Search for the cell housing the specified text and yield its [X, Y] center coordinate. 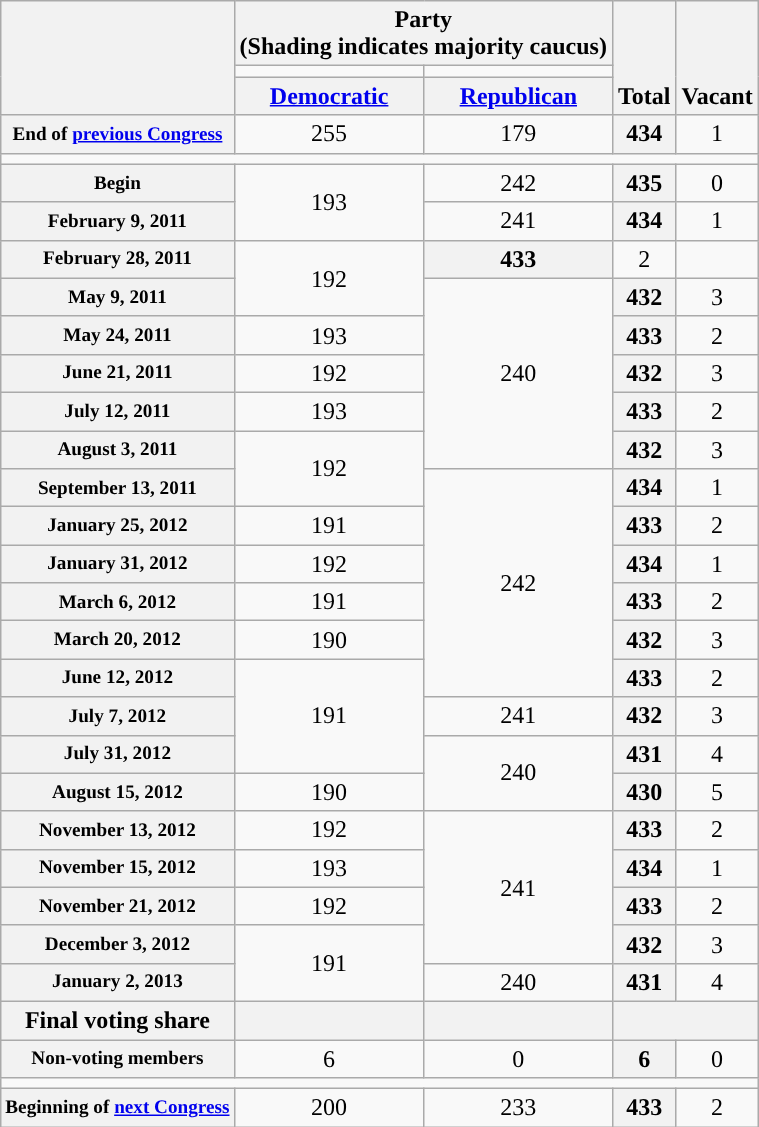
January 25, 2012 [118, 526]
Vacant [717, 58]
August 15, 2012 [118, 792]
200 [329, 1108]
March 20, 2012 [118, 640]
December 3, 2012 [118, 944]
Final voting share [118, 1020]
February 28, 2011 [118, 259]
July 7, 2012 [118, 716]
November 21, 2012 [118, 906]
September 13, 2011 [118, 488]
July 31, 2012 [118, 754]
Total [644, 58]
End of previous Congress [118, 134]
5 [717, 792]
May 24, 2011 [118, 335]
Begin [118, 183]
March 6, 2012 [118, 602]
Non-voting members [118, 1059]
June 21, 2011 [118, 373]
179 [518, 134]
255 [329, 134]
May 9, 2011 [118, 297]
January 2, 2013 [118, 982]
430 [644, 792]
August 3, 2011 [118, 449]
February 9, 2011 [118, 221]
July 12, 2011 [118, 411]
Beginning of next Congress [118, 1108]
June 12, 2012 [118, 678]
Democratic [329, 96]
Republican [518, 96]
435 [644, 183]
January 31, 2012 [118, 564]
233 [518, 1108]
November 15, 2012 [118, 868]
Party (Shading indicates majority caucus) [423, 34]
November 13, 2012 [118, 830]
